Search for the cell housing the specified text and yield its (X, Y) center coordinate. 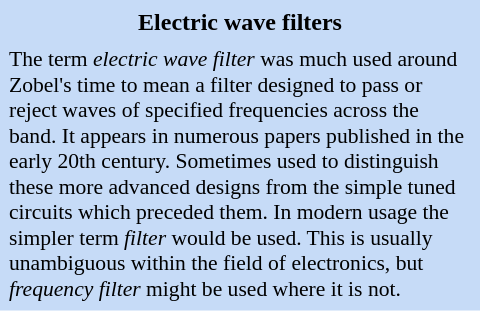
Electric wave filters (240, 23)
